From the cell containing the given text, extract its center point as [X, Y] coordinate. 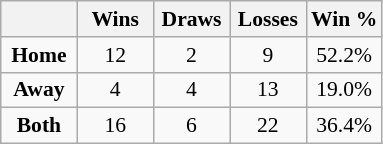
Losses [268, 19]
Wins [115, 19]
Home [39, 55]
52.2% [344, 55]
22 [268, 126]
Both [39, 126]
12 [115, 55]
6 [191, 126]
16 [115, 126]
13 [268, 90]
2 [191, 55]
19.0% [344, 90]
Away [39, 90]
Draws [191, 19]
36.4% [344, 126]
Win % [344, 19]
9 [268, 55]
